Return the [x, y] coordinate for the center point of the cell that contains the specified text.  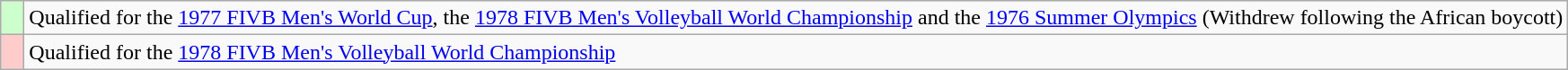
Qualified for the 1978 FIVB Men's Volleyball World Championship [796, 52]
